Find where the given text appears and provide that cell's center as [x, y] coordinate. 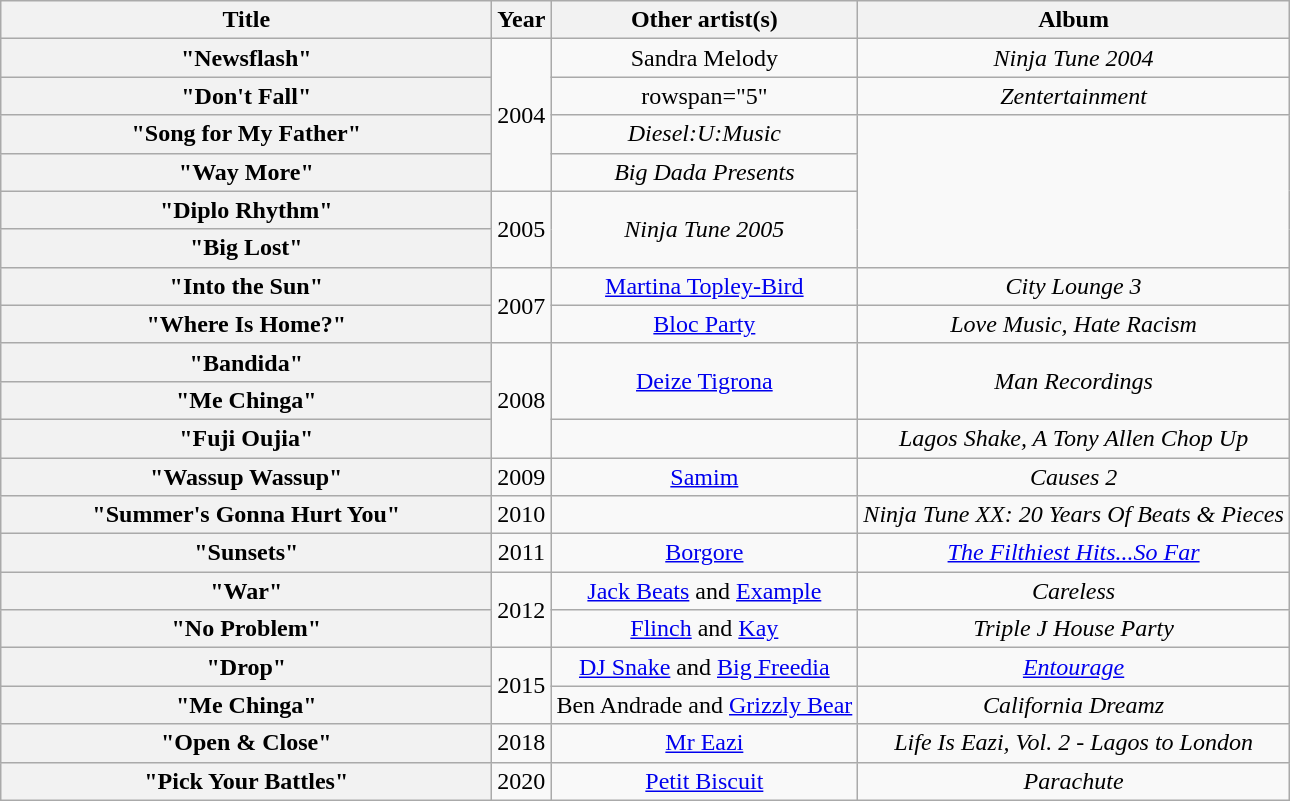
Triple J House Party [1074, 629]
"Open & Close" [246, 743]
California Dreamz [1074, 705]
Bloc Party [704, 324]
Love Music, Hate Racism [1074, 324]
"Into the Sun" [246, 286]
Jack Beats and Example [704, 591]
Man Recordings [1074, 381]
Other artist(s) [704, 20]
"Bandida" [246, 362]
2005 [522, 229]
"Way More" [246, 172]
Causes 2 [1074, 477]
2015 [522, 686]
2018 [522, 743]
"Fuji Oujia" [246, 438]
Borgore [704, 553]
Album [1074, 20]
"Newsflash" [246, 58]
Entourage [1074, 667]
"Sunsets" [246, 553]
"Pick Your Battles" [246, 781]
rowspan="5" [704, 96]
2004 [522, 115]
Lagos Shake, A Tony Allen Chop Up [1074, 438]
"Diplo Rhythm" [246, 210]
"Song for My Father" [246, 134]
"Big Lost" [246, 248]
Careless [1074, 591]
Flinch and Kay [704, 629]
City Lounge 3 [1074, 286]
"Don't Fall" [246, 96]
2007 [522, 305]
Diesel:U:Music [704, 134]
Year [522, 20]
"Drop" [246, 667]
Big Dada Presents [704, 172]
Parachute [1074, 781]
Ninja Tune 2005 [704, 229]
2008 [522, 400]
"Summer's Gonna Hurt You" [246, 515]
2009 [522, 477]
Martina Topley-Bird [704, 286]
Sandra Melody [704, 58]
Ben Andrade and Grizzly Bear [704, 705]
2020 [522, 781]
Title [246, 20]
2011 [522, 553]
2010 [522, 515]
"No Problem" [246, 629]
Deize Tigrona [704, 381]
"Where Is Home?" [246, 324]
The Filthiest Hits...So Far [1074, 553]
Samim [704, 477]
2012 [522, 610]
Mr Eazi [704, 743]
Ninja Tune XX: 20 Years Of Beats & Pieces [1074, 515]
Life Is Eazi, Vol. 2 - Lagos to London [1074, 743]
Petit Biscuit [704, 781]
"Wassup Wassup" [246, 477]
Zentertainment [1074, 96]
DJ Snake and Big Freedia [704, 667]
Ninja Tune 2004 [1074, 58]
"War" [246, 591]
